Capture the cell that displays the provided text and extract its [x, y] central coordinate. 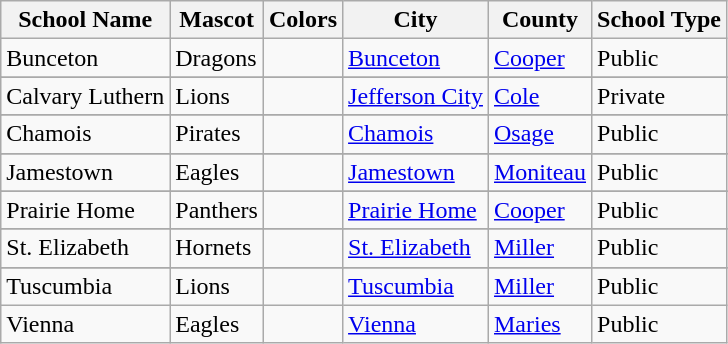
Maries [540, 324]
School Name [86, 20]
School Type [660, 20]
Panthers [217, 210]
Private [660, 96]
Osage [540, 134]
City [416, 20]
Pirates [217, 134]
Colors [302, 20]
Cole [540, 96]
County [540, 20]
Jefferson City [416, 96]
Mascot [217, 20]
Moniteau [540, 172]
Hornets [217, 248]
Dragons [217, 58]
Calvary Luthern [86, 96]
